Locate the cell with the specified text and output its [X, Y] center coordinate. 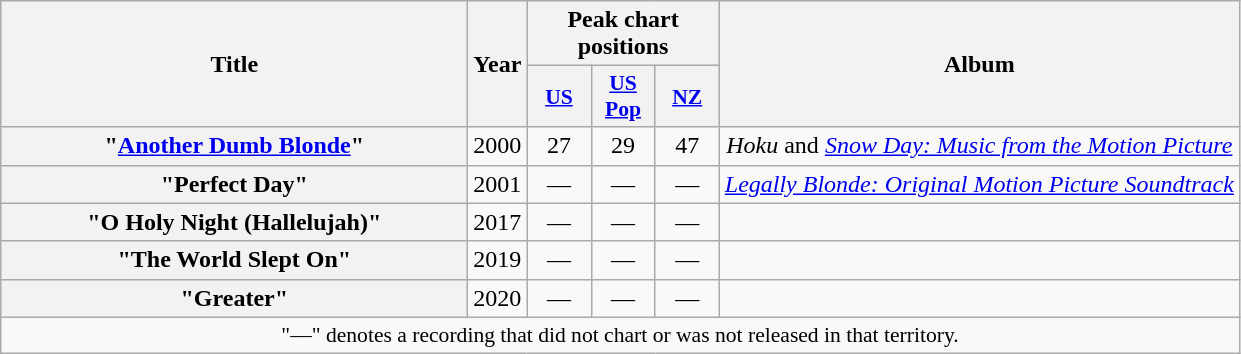
Year [498, 64]
2000 [498, 146]
27 [559, 146]
29 [623, 146]
Title [234, 64]
2001 [498, 184]
Peak chart positions [623, 34]
"Greater" [234, 298]
"The World Slept On" [234, 260]
"Perfect Day" [234, 184]
2020 [498, 298]
"—" denotes a recording that did not chart or was not released in that territory. [620, 335]
47 [687, 146]
US [559, 96]
Album [979, 64]
2019 [498, 260]
2017 [498, 222]
Legally Blonde: Original Motion Picture Soundtrack [979, 184]
"Another Dumb Blonde" [234, 146]
"O Holy Night (Hallelujah)" [234, 222]
NZ [687, 96]
USPop [623, 96]
Hoku and Snow Day: Music from the Motion Picture [979, 146]
